Locate the cell with the specified text and output its (X, Y) center coordinate. 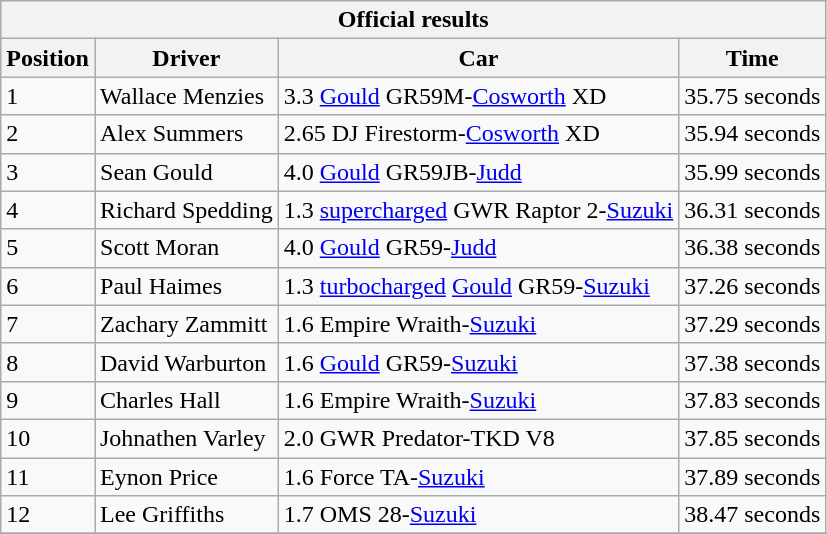
35.99 seconds (752, 172)
35.75 seconds (752, 96)
Richard Spedding (186, 210)
1.6 Force TA-Suzuki (478, 477)
37.26 seconds (752, 286)
36.31 seconds (752, 210)
Scott Moran (186, 248)
Car (478, 58)
2.0 GWR Predator-TKD V8 (478, 438)
Lee Griffiths (186, 515)
4.0 Gould GR59-Judd (478, 248)
5 (48, 248)
Wallace Menzies (186, 96)
11 (48, 477)
37.83 seconds (752, 400)
1.7 OMS 28-Suzuki (478, 515)
12 (48, 515)
10 (48, 438)
Alex Summers (186, 134)
Johnathen Varley (186, 438)
1.6 Gould GR59-Suzuki (478, 362)
Charles Hall (186, 400)
37.38 seconds (752, 362)
Eynon Price (186, 477)
1 (48, 96)
Driver (186, 58)
38.47 seconds (752, 515)
37.29 seconds (752, 324)
4 (48, 210)
Position (48, 58)
6 (48, 286)
4.0 Gould GR59JB-Judd (478, 172)
2.65 DJ Firestorm-Cosworth XD (478, 134)
1.3 supercharged GWR Raptor 2-Suzuki (478, 210)
36.38 seconds (752, 248)
1.3 turbocharged Gould GR59-Suzuki (478, 286)
David Warburton (186, 362)
7 (48, 324)
Paul Haimes (186, 286)
37.89 seconds (752, 477)
8 (48, 362)
Zachary Zammitt (186, 324)
2 (48, 134)
Sean Gould (186, 172)
37.85 seconds (752, 438)
3.3 Gould GR59M-Cosworth XD (478, 96)
9 (48, 400)
35.94 seconds (752, 134)
Official results (414, 20)
Time (752, 58)
3 (48, 172)
